Scan for the cell matching the given text and deliver its (X, Y) coordinate at center. 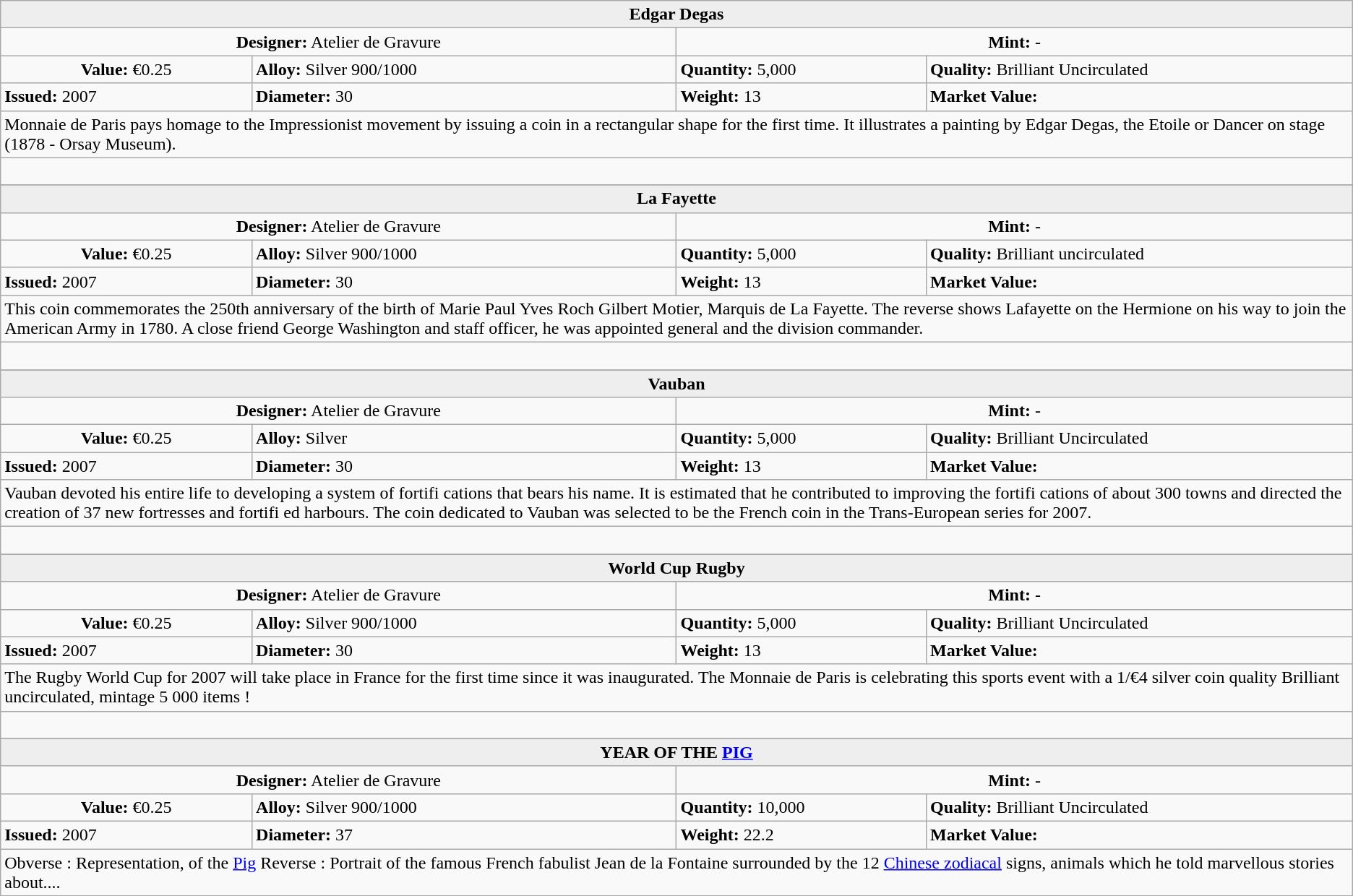
Diameter: 37 (464, 835)
Quantity: 10,000 (802, 807)
Quality: Brilliant uncirculated (1140, 254)
World Cup Rugby (676, 568)
Vauban (676, 384)
La Fayette (676, 199)
Weight: 22.2 (802, 835)
YEAR OF THE PIG (676, 752)
Alloy: Silver (464, 439)
Edgar Degas (676, 14)
